Find where the given text appears and provide that cell's center as (x, y) coordinate. 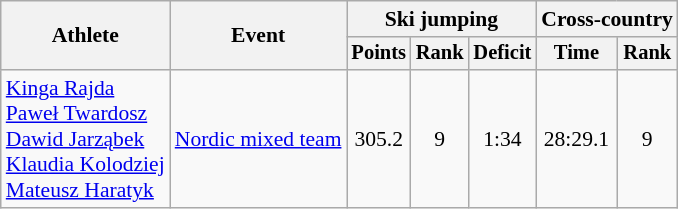
Athlete (86, 36)
Cross-country (607, 19)
Time (576, 54)
1:34 (502, 139)
Nordic mixed team (258, 139)
Ski jumping (441, 19)
305.2 (378, 139)
Points (378, 54)
Deficit (502, 54)
Kinga RajdaPaweł TwardoszDawid JarząbekKlaudia KolodziejMateusz Haratyk (86, 139)
28:29.1 (576, 139)
Event (258, 36)
